Extract the (x, y) coordinate from the center of the cell holding the provided text.  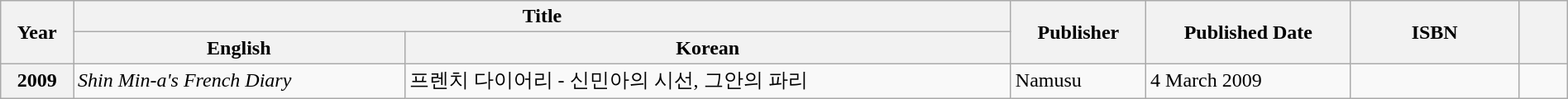
Korean (708, 48)
Namusu (1078, 81)
2009 (37, 81)
4 March 2009 (1249, 81)
Year (37, 32)
English (239, 48)
프렌치 다이어리 - 신민아의 시선, 그안의 파리 (708, 81)
Publisher (1078, 32)
Title (543, 16)
ISBN (1434, 32)
Shin Min-a's French Diary (239, 81)
Published Date (1249, 32)
